Scan for the cell matching the given text and deliver its [X, Y] coordinate at center. 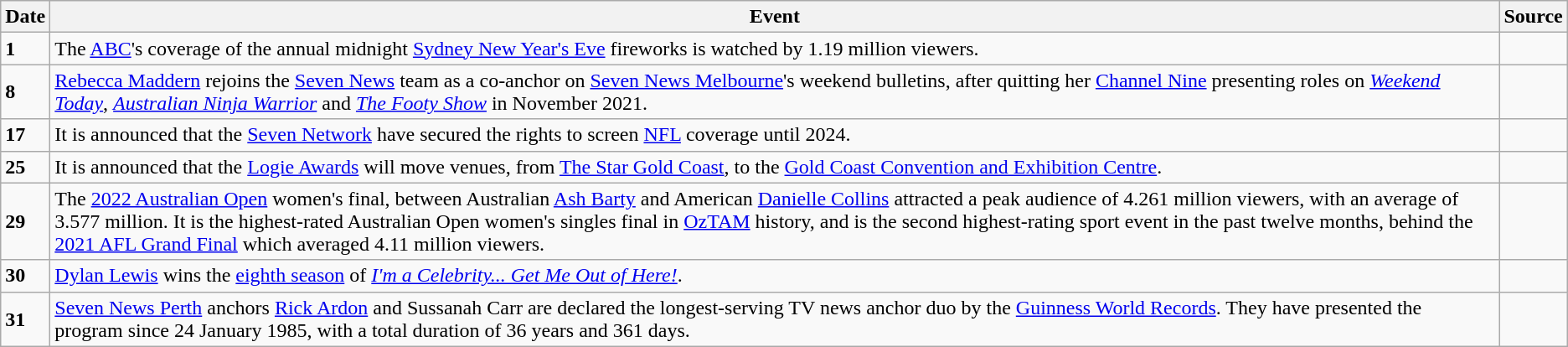
Source [1533, 17]
8 [25, 92]
Event [775, 17]
30 [25, 276]
Date [25, 17]
17 [25, 135]
31 [25, 319]
It is announced that the Seven Network have secured the rights to screen NFL coverage until 2024. [775, 135]
Dylan Lewis wins the eighth season of I'm a Celebrity... Get Me Out of Here!. [775, 276]
29 [25, 221]
The ABC's coverage of the annual midnight Sydney New Year's Eve fireworks is watched by 1.19 million viewers. [775, 49]
1 [25, 49]
It is announced that the Logie Awards will move venues, from The Star Gold Coast, to the Gold Coast Convention and Exhibition Centre. [775, 167]
25 [25, 167]
